Determine the [x, y] coordinate at the center of the cell enclosing the given text.  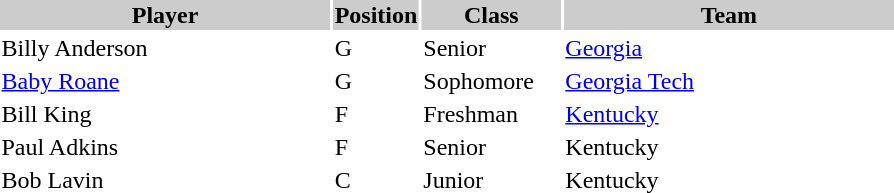
Billy Anderson [165, 48]
Paul Adkins [165, 147]
Player [165, 15]
Class [492, 15]
Georgia Tech [729, 81]
Georgia [729, 48]
Bill King [165, 114]
Team [729, 15]
Sophomore [492, 81]
Position [376, 15]
Baby Roane [165, 81]
Freshman [492, 114]
